From the cell containing the given text, extract its center point as (X, Y) coordinate. 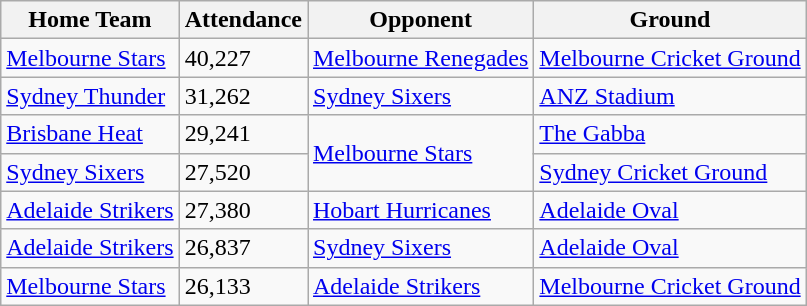
40,227 (243, 58)
27,380 (243, 210)
Opponent (421, 20)
The Gabba (670, 134)
29,241 (243, 134)
Melbourne Renegades (421, 58)
Attendance (243, 20)
Hobart Hurricanes (421, 210)
26,837 (243, 248)
Ground (670, 20)
Home Team (90, 20)
Sydney Cricket Ground (670, 172)
Sydney Thunder (90, 96)
ANZ Stadium (670, 96)
26,133 (243, 286)
27,520 (243, 172)
Brisbane Heat (90, 134)
31,262 (243, 96)
